For the text-containing cell, return its midpoint in [x, y] coordinate format. 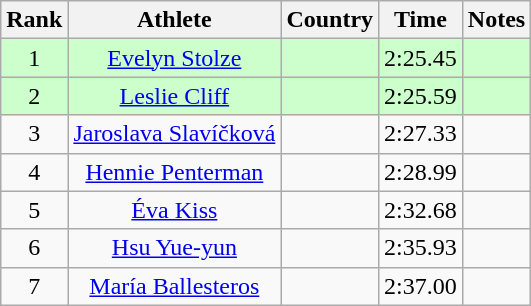
Time [421, 20]
2:25.59 [421, 96]
5 [34, 210]
2:35.93 [421, 248]
3 [34, 134]
Jaroslava Slavíčková [174, 134]
1 [34, 58]
2:37.00 [421, 286]
2:25.45 [421, 58]
Hennie Penterman [174, 172]
María Ballesteros [174, 286]
2 [34, 96]
4 [34, 172]
2:32.68 [421, 210]
Leslie Cliff [174, 96]
Country [330, 20]
Notes [496, 20]
2:28.99 [421, 172]
Athlete [174, 20]
Evelyn Stolze [174, 58]
6 [34, 248]
Rank [34, 20]
Hsu Yue-yun [174, 248]
Éva Kiss [174, 210]
2:27.33 [421, 134]
7 [34, 286]
